Scan for the cell matching the given text and deliver its [x, y] coordinate at center. 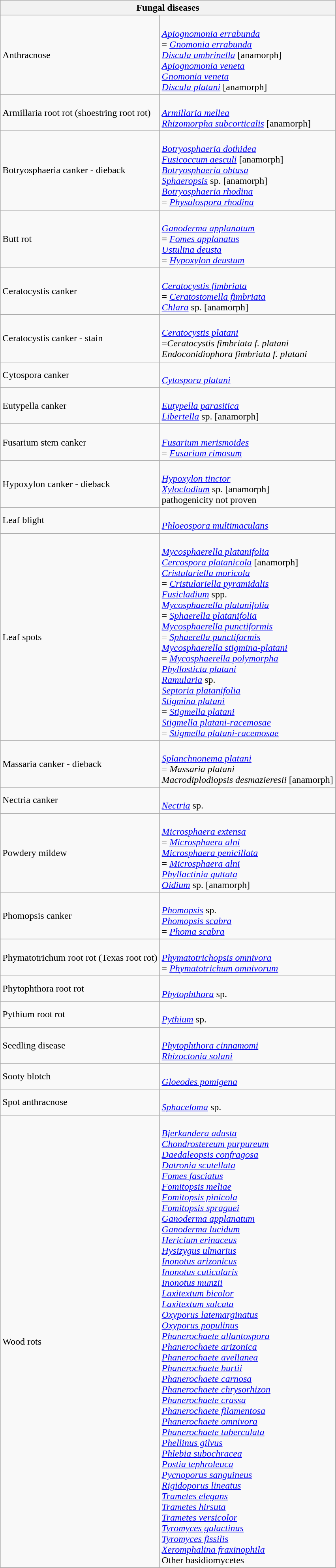
Phytophthora cinnamomi Rhizoctonia solani [247, 1045]
Leaf blight [80, 520]
Pythium root rot [80, 1014]
Fusarium stem canker [80, 442]
Armillaria root rot (shoestring root rot) [80, 113]
Nectria sp. [247, 800]
Gloeodes pomigena [247, 1076]
Phymatotrichum root rot (Texas root rot) [80, 958]
Ceratocystis platani =Ceratocystis fimbriata f. platani Endoconidiophora fimbriata f. platani [247, 338]
Botryosphaeria dothidea Fusicoccum aesculi [anamorph] Botryosphaeria obtusa Sphaeropsis sp. [anamorph] Botryosphaeria rhodina = Physalospora rhodina [247, 170]
Phomopsis canker [80, 916]
Cytospora canker [80, 375]
Massaria canker - dieback [80, 764]
Ceratocystis canker - stain [80, 338]
Sooty blotch [80, 1076]
Phytophthora sp. [247, 988]
Eutypella parasitica Libertella sp. [anamorph] [247, 406]
Hypoxylon tinctor Xyloclodium sp. [anamorph] pathogenicity not proven [247, 484]
Ganoderma applanatum = Fomes applanatus Ustulina deusta = Hypoxylon deustum [247, 239]
Phloeospora multimaculans [247, 520]
Ceratocystis canker [80, 291]
Microsphaera extensa = Microsphaera alni Microsphaera penicillata = Microsphaera alni Phyllactinia guttata Oidium sp. [anamorph] [247, 853]
Leaf spots [80, 637]
Apiognomonia errabunda = Gnomonia errabunda Discula umbrinella [anamorph] Apiognomonia veneta Gnomonia veneta Discula platani [anamorph] [247, 55]
Nectria canker [80, 800]
Butt rot [80, 239]
Phymatotrichopsis omnivora = Phymatotrichum omnivorum [247, 958]
Botryosphaeria canker - dieback [80, 170]
Fungal diseases [168, 8]
Fusarium merismoides = Fusarium rimosum [247, 442]
Powdery mildew [80, 853]
Anthracnose [80, 55]
Wood rots [80, 1341]
Ceratocystis fimbriata = Ceratostomella fimbriata Chlara sp. [anamorph] [247, 291]
Eutypella canker [80, 406]
Sphaceloma sp. [247, 1102]
Pythium sp. [247, 1014]
Cytospora platani [247, 375]
Phomopsis sp. Phomopsis scabra = Phoma scabra [247, 916]
Spot anthracnose [80, 1102]
Armillaria mellea Rhizomorpha subcorticalis [anamorph] [247, 113]
Phytophthora root rot [80, 988]
Hypoxylon canker - dieback [80, 484]
Seedling disease [80, 1045]
Splanchnonema platani = Massaria platani Macrodiplodiopsis desmazieresii [anamorph] [247, 764]
